Scan for the cell matching the given text and deliver its [x, y] coordinate at center. 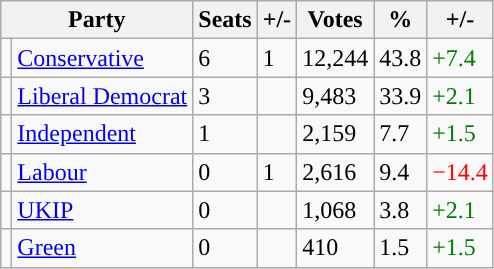
Green [102, 248]
9.4 [400, 172]
3 [225, 96]
410 [336, 248]
1,068 [336, 210]
33.9 [400, 96]
Votes [336, 20]
Labour [102, 172]
% [400, 20]
7.7 [400, 134]
2,159 [336, 134]
6 [225, 58]
43.8 [400, 58]
Independent [102, 134]
1.5 [400, 248]
Seats [225, 20]
UKIP [102, 210]
Conservative [102, 58]
−14.4 [460, 172]
Liberal Democrat [102, 96]
3.8 [400, 210]
+7.4 [460, 58]
2,616 [336, 172]
Party [97, 20]
9,483 [336, 96]
12,244 [336, 58]
